Provide the [x, y] coordinate of the cell's center where the given text is located.  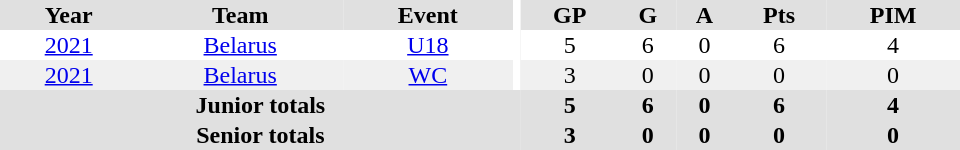
Senior totals [260, 135]
A [704, 15]
Junior totals [260, 105]
U18 [428, 45]
WC [428, 75]
G [648, 15]
Team [240, 15]
GP [570, 15]
PIM [893, 15]
Pts [779, 15]
Event [428, 15]
Year [68, 15]
